Scan for the cell matching the given text and deliver its (X, Y) coordinate at center. 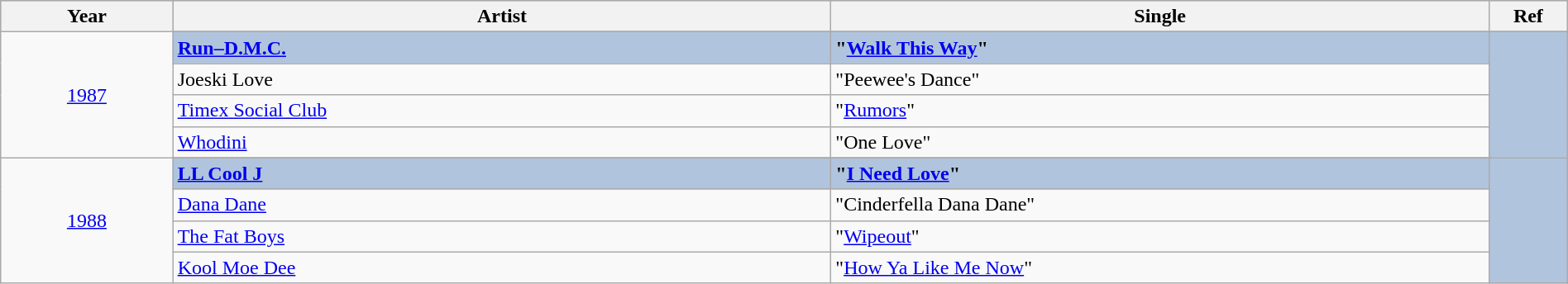
Artist (502, 17)
Joeski Love (502, 79)
"Cinderfella Dana Dane" (1160, 205)
Whodini (502, 142)
"Peewee's Dance" (1160, 79)
Year (87, 17)
The Fat Boys (502, 236)
"How Ya Like Me Now" (1160, 267)
"Wipeout" (1160, 236)
1988 (87, 220)
LL Cool J (502, 173)
"Rumors" (1160, 111)
Single (1160, 17)
Dana Dane (502, 205)
"One Love" (1160, 142)
Run–D.M.C. (502, 48)
Kool Moe Dee (502, 267)
Timex Social Club (502, 111)
"I Need Love" (1160, 173)
"Walk This Way" (1160, 48)
Ref (1528, 17)
1987 (87, 95)
